Find where the given text appears and provide that cell's center as [x, y] coordinate. 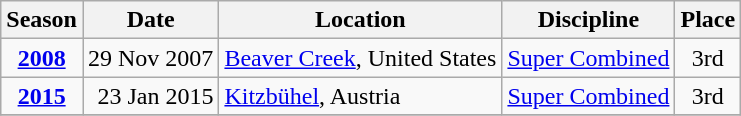
2008 [42, 58]
Season [42, 20]
Beaver Creek, United States [360, 58]
Discipline [588, 20]
Place [708, 20]
2015 [42, 96]
23 Jan 2015 [150, 96]
Date [150, 20]
Location [360, 20]
Kitzbühel, Austria [360, 96]
29 Nov 2007 [150, 58]
